Provide the (x, y) coordinate of the cell's center where the given text is located.  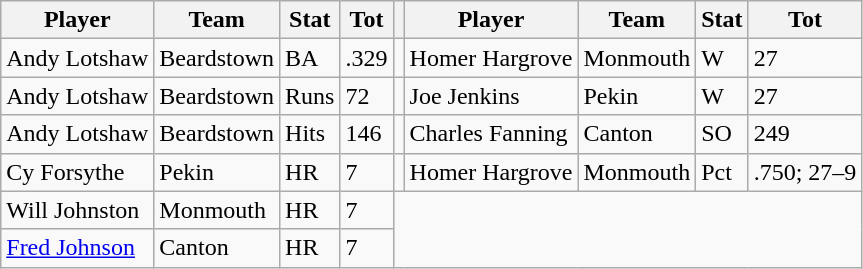
Fred Johnson (78, 248)
Hits (310, 134)
249 (805, 134)
Charles Fanning (491, 134)
.329 (366, 58)
72 (366, 96)
Pct (722, 172)
Cy Forsythe (78, 172)
BA (310, 58)
Will Johnston (78, 210)
.750; 27–9 (805, 172)
SO (722, 134)
146 (366, 134)
Joe Jenkins (491, 96)
Runs (310, 96)
